Extract the [X, Y] coordinate from the center of the cell holding the provided text.  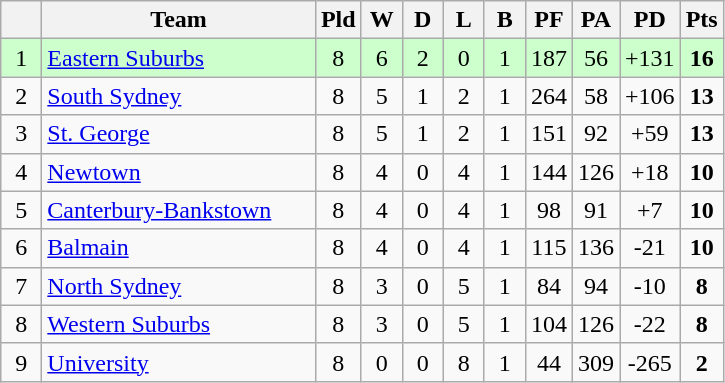
+131 [650, 58]
264 [548, 96]
Team [179, 20]
PF [548, 20]
Canterbury-Bankstown [179, 210]
104 [548, 324]
91 [596, 210]
Pts [702, 20]
115 [548, 248]
South Sydney [179, 96]
151 [548, 134]
Eastern Suburbs [179, 58]
+59 [650, 134]
PA [596, 20]
Newtown [179, 172]
9 [22, 362]
Western Suburbs [179, 324]
+18 [650, 172]
56 [596, 58]
L [464, 20]
58 [596, 96]
84 [548, 286]
44 [548, 362]
W [382, 20]
187 [548, 58]
92 [596, 134]
-21 [650, 248]
Pld [338, 20]
B [504, 20]
+106 [650, 96]
Balmain [179, 248]
136 [596, 248]
16 [702, 58]
PD [650, 20]
94 [596, 286]
7 [22, 286]
98 [548, 210]
-22 [650, 324]
-265 [650, 362]
University [179, 362]
309 [596, 362]
D [422, 20]
144 [548, 172]
North Sydney [179, 286]
St. George [179, 134]
-10 [650, 286]
+7 [650, 210]
